Extract the [X, Y] coordinate from the center of the cell holding the provided text.  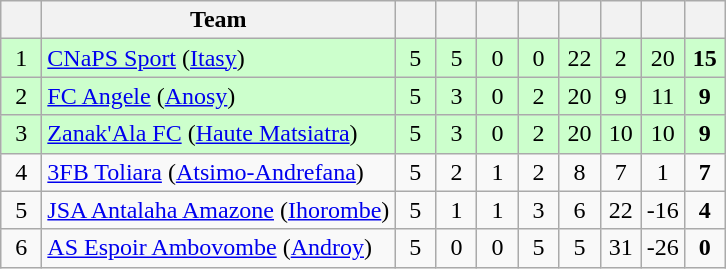
8 [580, 172]
FC Angele (Anosy) [218, 96]
31 [620, 248]
-16 [662, 210]
11 [662, 96]
Team [218, 20]
JSA Antalaha Amazone (Ihorombe) [218, 210]
Zanak'Ala FC (Haute Matsiatra) [218, 134]
3FB Toliara (Atsimo-Andrefana) [218, 172]
CNaPS Sport (Itasy) [218, 58]
-26 [662, 248]
15 [704, 58]
AS Espoir Ambovombe (Androy) [218, 248]
